Locate the cell with the specified text and output its [x, y] center coordinate. 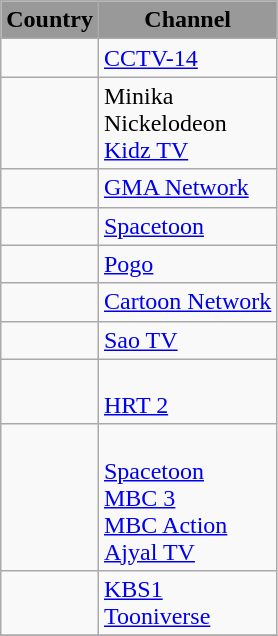
MinikaNickelodeonKidz TV [187, 123]
Sao TV [187, 340]
CCTV-14 [187, 58]
Cartoon Network [187, 302]
GMA Network [187, 188]
SpacetoonMBC 3MBC ActionAjyal TV [187, 497]
KBS1Tooniverse [187, 602]
Channel [187, 20]
Country [50, 20]
HRT 2 [187, 392]
Pogo [187, 264]
Spacetoon [187, 226]
